Output the [x, y] coordinate of the center of the cell containing the given text.  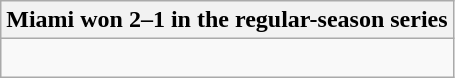
Miami won 2–1 in the regular-season series [227, 20]
